From the cell containing the given text, extract its center point as (x, y) coordinate. 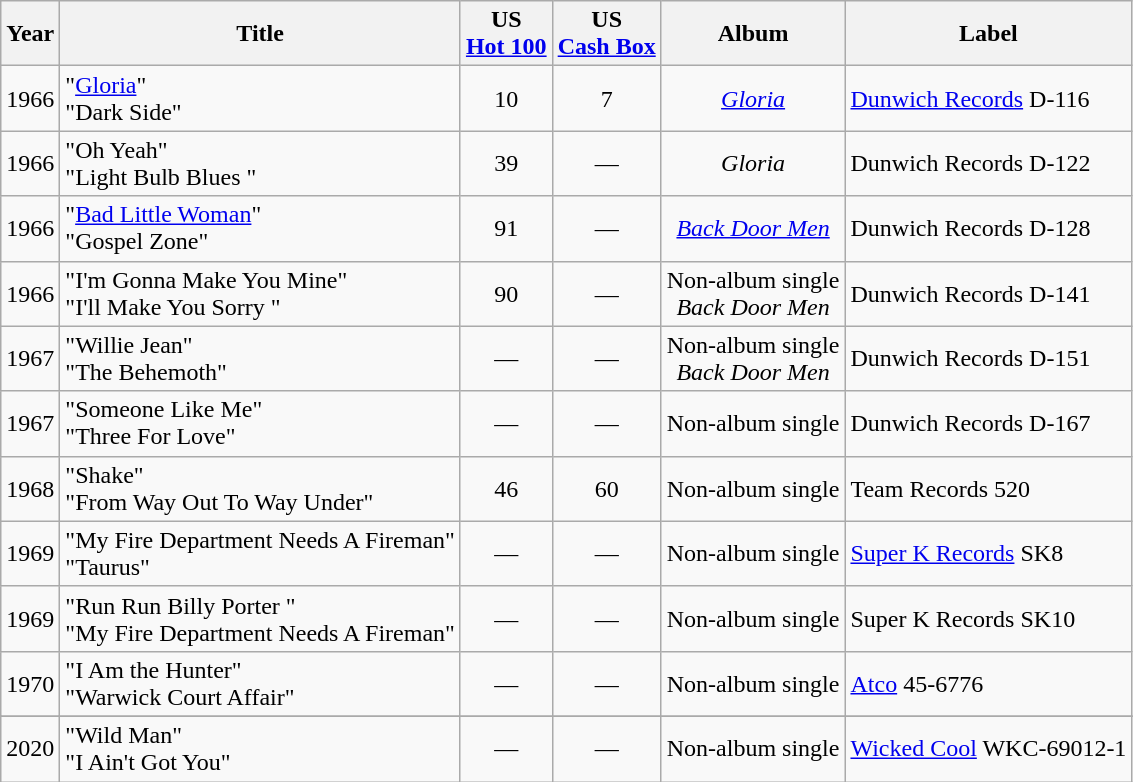
Dunwich Records D-167 (988, 424)
"My Fire Department Needs A Fireman""Taurus" (260, 554)
Label (988, 34)
Dunwich Records D-151 (988, 358)
Dunwich Records D-128 (988, 228)
90 (506, 294)
"Someone Like Me""Three For Love" (260, 424)
1970 (30, 684)
2020 (30, 748)
7 (606, 98)
46 (506, 488)
Team Records 520 (988, 488)
Dunwich Records D-122 (988, 164)
Back Door Men (753, 228)
Year (30, 34)
Album (753, 34)
"Willie Jean""The Behemoth" (260, 358)
"Bad Little Woman""Gospel Zone" (260, 228)
US Cash Box (606, 34)
US Hot 100 (506, 34)
39 (506, 164)
"Oh Yeah""Light Bulb Blues " (260, 164)
Super K Records SK8 (988, 554)
10 (506, 98)
"I Am the Hunter""Warwick Court Affair" (260, 684)
Atco 45-6776 (988, 684)
1968 (30, 488)
"Run Run Billy Porter ""My Fire Department Needs A Fireman" (260, 618)
"Shake""From Way Out To Way Under" (260, 488)
Title (260, 34)
60 (606, 488)
Super K Records SK10 (988, 618)
"Wild Man""I Ain't Got You" (260, 748)
"I'm Gonna Make You Mine""I'll Make You Sorry " (260, 294)
Dunwich Records D-141 (988, 294)
91 (506, 228)
Wicked Cool WKC-69012-1 (988, 748)
Dunwich Records D-116 (988, 98)
"Gloria""Dark Side" (260, 98)
